Identify which cell holds the provided text, then report its [x, y] central coordinate. 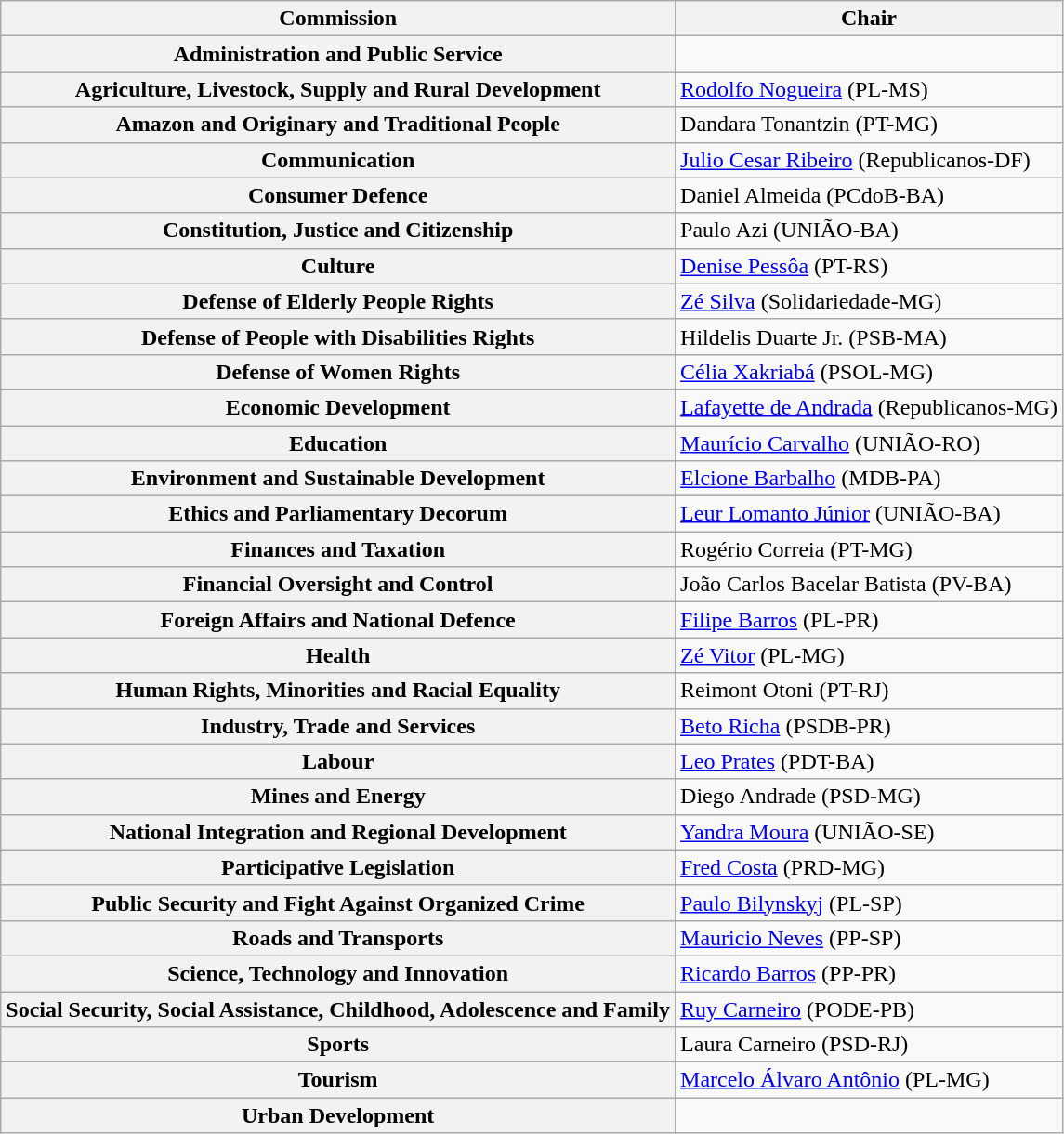
Célia Xakriabá (PSOL-MG) [870, 372]
Paulo Bilynskyj (PL-SP) [870, 903]
Ruy Carneiro (PODE-PB) [870, 1009]
Laura Carneiro (PSD-RJ) [870, 1045]
Ethics and Parliamentary Decorum [338, 514]
Environment and Sustainable Development [338, 479]
Maurício Carvalho (UNIÃO-RO) [870, 443]
Finances and Taxation [338, 549]
Lafayette de Andrada (Republicanos-MG) [870, 407]
Communication [338, 160]
Science, Technology and Innovation [338, 973]
João Carlos Bacelar Batista (PV-BA) [870, 585]
Diego Andrade (PSD-MG) [870, 797]
Daniel Almeida (PCdoB-BA) [870, 195]
Marcelo Álvaro Antônio (PL-MG) [870, 1080]
Industry, Trade and Services [338, 726]
Commission [338, 19]
Chair [870, 19]
Administration and Public Service [338, 54]
Ricardo Barros (PP-PR) [870, 973]
Beto Richa (PSDB-PR) [870, 726]
Social Security, Social Assistance, Childhood, Adolescence and Family [338, 1009]
Leur Lomanto Júnior (UNIÃO-BA) [870, 514]
Zé Silva (Solidariedade-MG) [870, 301]
Leo Prates (PDT-BA) [870, 761]
Participative Legislation [338, 867]
Rodolfo Nogueira (PL-MS) [870, 89]
Constitution, Justice and Citizenship [338, 231]
Fred Costa (PRD-MG) [870, 867]
Foreign Affairs and National Defence [338, 620]
Labour [338, 761]
Reimont Otoni (PT-RJ) [870, 691]
Hildelis Duarte Jr. (PSB-MA) [870, 336]
Consumer Defence [338, 195]
Yandra Moura (UNIÃO-SE) [870, 832]
Mauricio Neves (PP-SP) [870, 938]
Agriculture, Livestock, Supply and Rural Development [338, 89]
Urban Development [338, 1115]
Filipe Barros (PL-PR) [870, 620]
Paulo Azi (UNIÃO-BA) [870, 231]
Defense of Elderly People Rights [338, 301]
Defense of People with Disabilities Rights [338, 336]
Education [338, 443]
Dandara Tonantzin (PT-MG) [870, 125]
Amazon and Originary and Traditional People [338, 125]
Human Rights, Minorities and Racial Equality [338, 691]
Health [338, 655]
Zé Vitor (PL-MG) [870, 655]
Rogério Correia (PT-MG) [870, 549]
Denise Pessôa (PT-RS) [870, 266]
Public Security and Fight Against Organized Crime [338, 903]
Sports [338, 1045]
Financial Oversight and Control [338, 585]
Tourism [338, 1080]
Roads and Transports [338, 938]
Economic Development [338, 407]
Mines and Energy [338, 797]
Defense of Women Rights [338, 372]
Culture [338, 266]
National Integration and Regional Development [338, 832]
Julio Cesar Ribeiro (Republicanos-DF) [870, 160]
Elcione Barbalho (MDB-PA) [870, 479]
